Identify which cell holds the provided text, then report its (x, y) central coordinate. 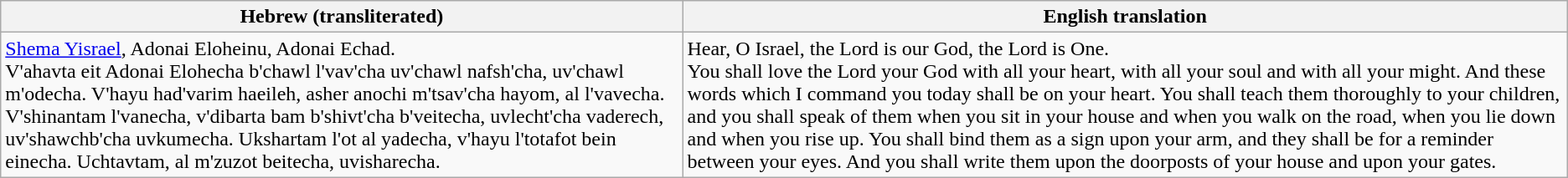
English translation (1125, 17)
Hebrew (transliterated) (342, 17)
